Pinpoint the cell where the given text exists, returning its (x, y) midpoint coordinate. 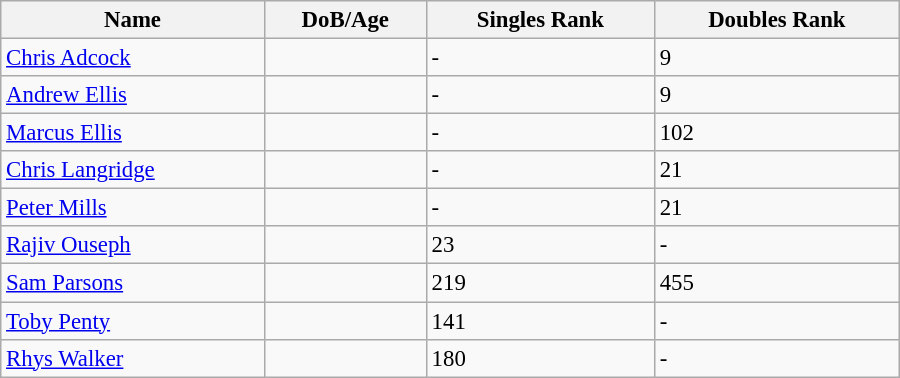
23 (540, 245)
Doubles Rank (776, 20)
Singles Rank (540, 20)
Rhys Walker (133, 358)
Sam Parsons (133, 283)
Chris Langridge (133, 170)
455 (776, 283)
Peter Mills (133, 208)
Chris Adcock (133, 58)
DoB/Age (345, 20)
102 (776, 133)
Toby Penty (133, 321)
141 (540, 321)
Marcus Ellis (133, 133)
180 (540, 358)
Rajiv Ouseph (133, 245)
219 (540, 283)
Name (133, 20)
Andrew Ellis (133, 95)
